Return the (x, y) coordinate for the center point of the cell that contains the specified text.  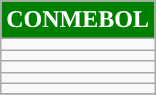
CONMEBOL (78, 20)
